Scan for the cell matching the given text and deliver its (x, y) coordinate at center. 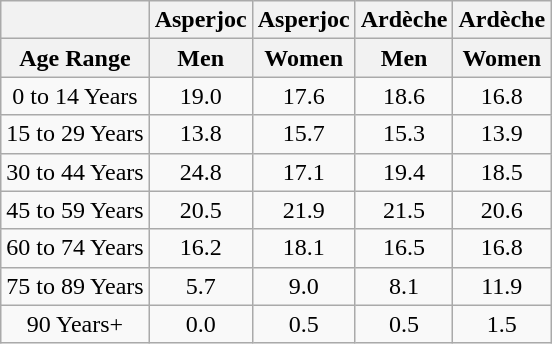
18.5 (502, 172)
24.8 (200, 172)
20.6 (502, 210)
90 Years+ (75, 324)
0 to 14 Years (75, 96)
9.0 (304, 286)
75 to 89 Years (75, 286)
19.0 (200, 96)
16.2 (200, 248)
8.1 (404, 286)
15.3 (404, 134)
1.5 (502, 324)
18.1 (304, 248)
21.9 (304, 210)
13.8 (200, 134)
11.9 (502, 286)
13.9 (502, 134)
16.5 (404, 248)
30 to 44 Years (75, 172)
15.7 (304, 134)
17.1 (304, 172)
15 to 29 Years (75, 134)
17.6 (304, 96)
5.7 (200, 286)
18.6 (404, 96)
21.5 (404, 210)
0.0 (200, 324)
19.4 (404, 172)
45 to 59 Years (75, 210)
60 to 74 Years (75, 248)
Age Range (75, 58)
20.5 (200, 210)
